Extract the (X, Y) coordinate from the center of the cell holding the provided text.  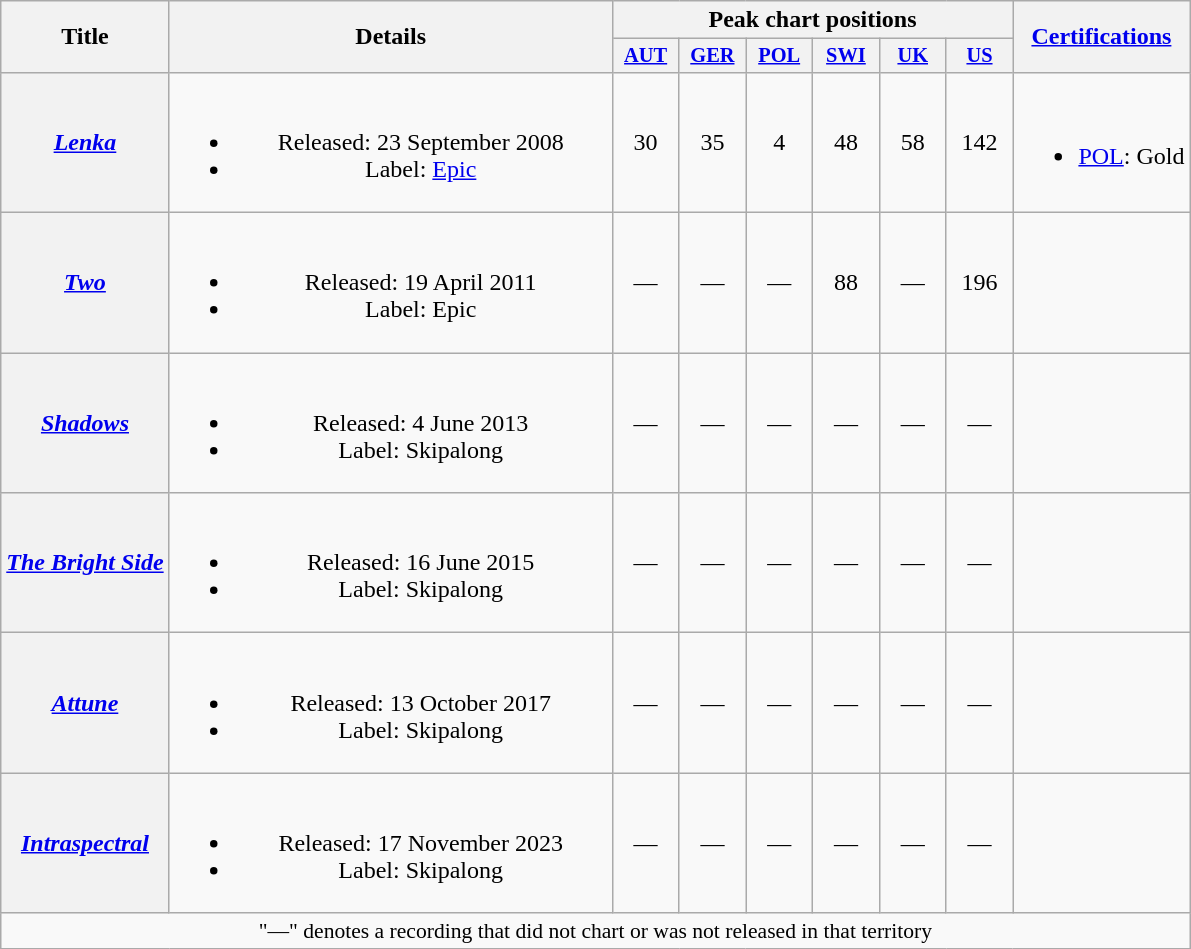
UK (912, 56)
Peak chart positions (812, 20)
30 (646, 142)
Attune (85, 703)
Released: 16 June 2015Label: Skipalong (390, 563)
SWI (846, 56)
POL (780, 56)
The Bright Side (85, 563)
Lenka (85, 142)
Certifications (1102, 37)
196 (980, 283)
4 (780, 142)
Title (85, 37)
Released: 23 September 2008Label: Epic (390, 142)
Shadows (85, 423)
"—" denotes a recording that did not chart or was not released in that territory (596, 931)
Intraspectral (85, 843)
POL: Gold (1102, 142)
AUT (646, 56)
Released: 17 November 2023Label: Skipalong (390, 843)
Details (390, 37)
35 (712, 142)
48 (846, 142)
Released: 19 April 2011Label: Epic (390, 283)
88 (846, 283)
Released: 13 October 2017Label: Skipalong (390, 703)
GER (712, 56)
Released: 4 June 2013Label: Skipalong (390, 423)
58 (912, 142)
142 (980, 142)
US (980, 56)
Two (85, 283)
